Capture the cell that displays the provided text and extract its [X, Y] central coordinate. 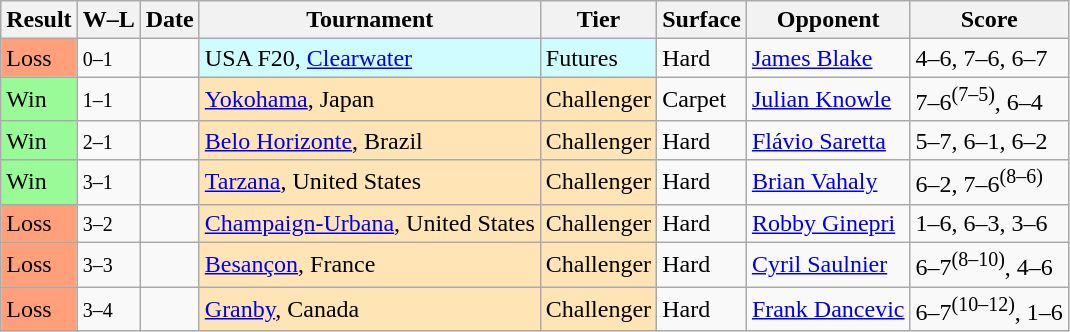
Belo Horizonte, Brazil [370, 140]
Opponent [828, 20]
James Blake [828, 58]
Result [39, 20]
Granby, Canada [370, 310]
Flávio Saretta [828, 140]
Tier [598, 20]
7–6(7–5), 6–4 [989, 100]
1–6, 6–3, 3–6 [989, 223]
6–2, 7–6(8–6) [989, 182]
3–1 [108, 182]
3–2 [108, 223]
Tarzana, United States [370, 182]
Frank Dancevic [828, 310]
5–7, 6–1, 6–2 [989, 140]
Surface [702, 20]
6–7(8–10), 4–6 [989, 264]
W–L [108, 20]
Champaign-Urbana, United States [370, 223]
Futures [598, 58]
1–1 [108, 100]
Julian Knowle [828, 100]
Brian Vahaly [828, 182]
Besançon, France [370, 264]
0–1 [108, 58]
Yokohama, Japan [370, 100]
Carpet [702, 100]
Cyril Saulnier [828, 264]
USA F20, Clearwater [370, 58]
Score [989, 20]
4–6, 7–6, 6–7 [989, 58]
3–3 [108, 264]
3–4 [108, 310]
Tournament [370, 20]
Date [170, 20]
6–7(10–12), 1–6 [989, 310]
Robby Ginepri [828, 223]
2–1 [108, 140]
